From the cell containing the given text, extract its center point as (x, y) coordinate. 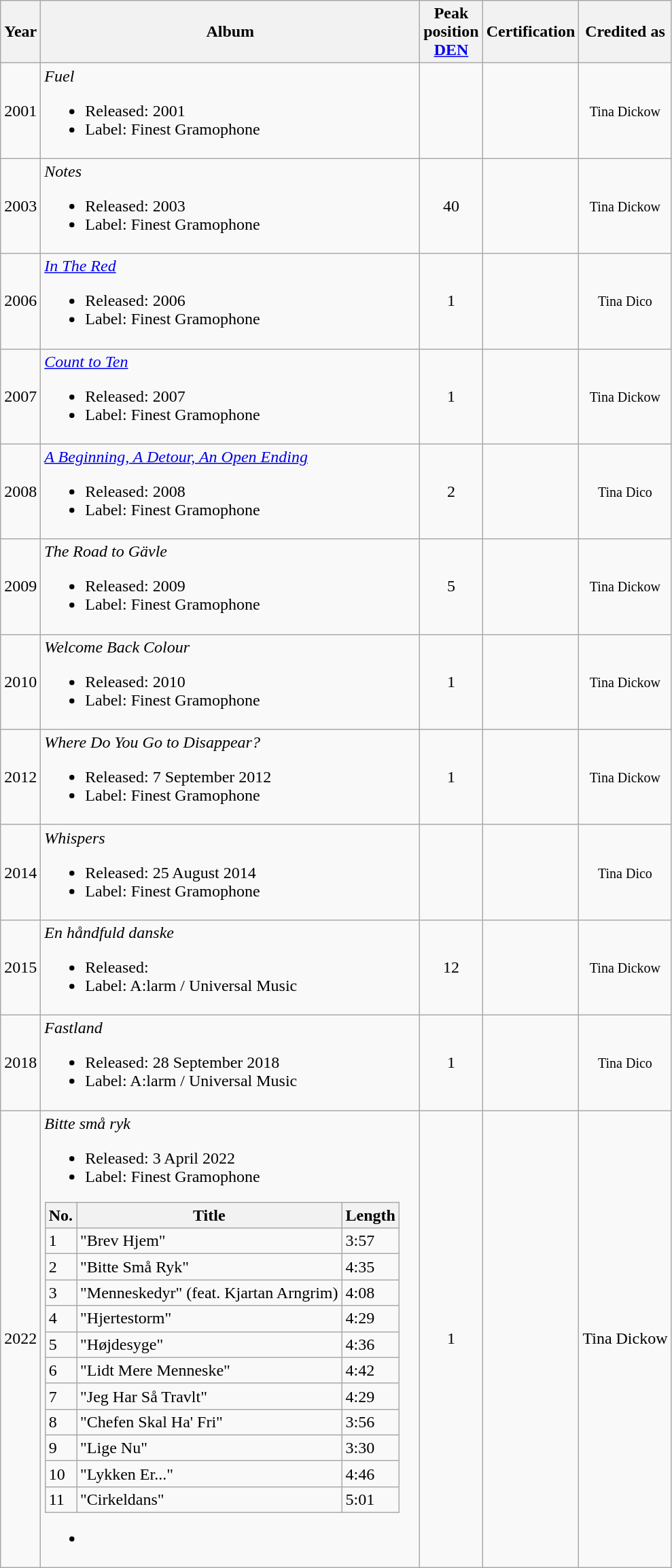
"Lige Nu" (209, 1448)
Length (370, 1215)
"Højdesyge" (209, 1344)
40 (451, 206)
12 (451, 967)
NotesReleased: 2003Label: Finest Gramophone (230, 206)
"Lidt Mere Menneske" (209, 1370)
The Road to GävleReleased: 2009Label: Finest Gramophone (230, 587)
2008 (20, 491)
"Hjertestorm" (209, 1319)
Album (230, 32)
En håndfuld danskeReleased:Label: A:larm / Universal Music (230, 967)
3:56 (370, 1422)
In The RedReleased: 2006Label: Finest Gramophone (230, 301)
No. (60, 1215)
FuelReleased: 2001Label: Finest Gramophone (230, 111)
10 (60, 1474)
Peak position DEN (451, 32)
2007 (20, 396)
Title (209, 1215)
2003 (20, 206)
Welcome Back ColourReleased: 2010Label: Finest Gramophone (230, 682)
3:57 (370, 1241)
A Beginning, A Detour, An Open EndingReleased: 2008Label: Finest Gramophone (230, 491)
11 (60, 1499)
2018 (20, 1062)
4:36 (370, 1344)
5:01 (370, 1499)
3 (60, 1293)
7 (60, 1396)
Certification (531, 32)
Credited as (625, 32)
"Cirkeldans" (209, 1499)
2001 (20, 111)
2006 (20, 301)
4:46 (370, 1474)
2009 (20, 587)
"Brev Hjem" (209, 1241)
"Bitte Små Ryk" (209, 1267)
2015 (20, 967)
4 (60, 1319)
4:35 (370, 1267)
"Lykken Er..." (209, 1474)
Year (20, 32)
FastlandReleased: 28 September 2018Label: A:larm / Universal Music (230, 1062)
8 (60, 1422)
3:30 (370, 1448)
2012 (20, 777)
4:08 (370, 1293)
9 (60, 1448)
"Chefen Skal Ha' Fri" (209, 1422)
"Jeg Har Så Travlt" (209, 1396)
2014 (20, 872)
Where Do You Go to Disappear?Released: 7 September 2012Label: Finest Gramophone (230, 777)
2022 (20, 1339)
Count to TenReleased: 2007Label: Finest Gramophone (230, 396)
4:42 (370, 1370)
2010 (20, 682)
6 (60, 1370)
"Menneskedyr" (feat. Kjartan Arngrim) (209, 1293)
WhispersReleased: 25 August 2014Label: Finest Gramophone (230, 872)
